For the text-containing cell, return its midpoint in [X, Y] coordinate format. 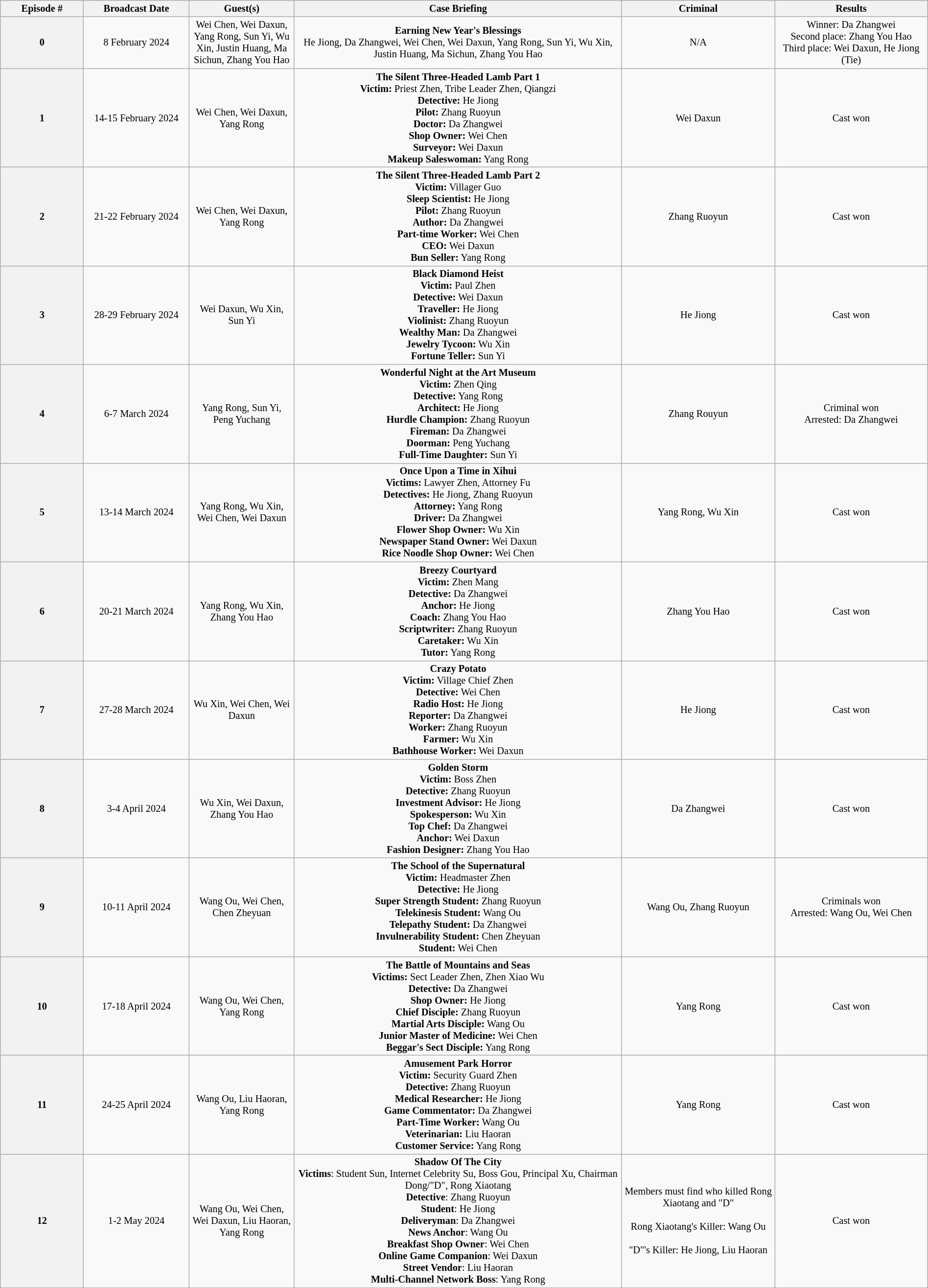
Zhang Rouyun [698, 414]
Yang Rong, Wu Xin [698, 512]
1 [42, 118]
12 [42, 1221]
20-21 March 2024 [136, 611]
Wu Xin, Wei Daxun, Zhang You Hao [242, 808]
Guest(s) [242, 8]
Results [852, 8]
Wang Ou, Zhang Ruoyun [698, 907]
Yang Rong, Wu Xin, Wei Chen, Wei Daxun [242, 512]
Wang Ou, Wei Chen, Yang Rong [242, 1006]
Da Zhangwei [698, 808]
13-14 March 2024 [136, 512]
6-7 March 2024 [136, 414]
Wang Ou, Liu Haoran, Yang Rong [242, 1104]
8 February 2024 [136, 43]
Case Briefing [458, 8]
6 [42, 611]
N/A [698, 43]
4 [42, 414]
11 [42, 1104]
10-11 April 2024 [136, 907]
Wang Ou, Wei Chen, Wei Daxun, Liu Haoran, Yang Rong [242, 1221]
Yang Rong, Sun Yi, Peng Yuchang [242, 414]
Wei Daxun, Wu Xin, Sun Yi [242, 315]
28-29 February 2024 [136, 315]
Yang Rong, Wu Xin, Zhang You Hao [242, 611]
Criminals wonArrested: Wang Ou, Wei Chen [852, 907]
10 [42, 1006]
14-15 February 2024 [136, 118]
5 [42, 512]
2 [42, 216]
Zhang You Hao [698, 611]
Broadcast Date [136, 8]
27-28 March 2024 [136, 710]
21-22 February 2024 [136, 216]
8 [42, 808]
0 [42, 43]
1-2 May 2024 [136, 1221]
Wang Ou, Wei Chen, Chen Zheyuan [242, 907]
9 [42, 907]
Criminal wonArrested: Da Zhangwei [852, 414]
7 [42, 710]
Episode # [42, 8]
3 [42, 315]
24-25 April 2024 [136, 1104]
Wei Daxun [698, 118]
3-4 April 2024 [136, 808]
Earning New Year's BlessingsHe Jiong, Da Zhangwei, Wei Chen, Wei Daxun, Yang Rong, Sun Yi, Wu Xin, Justin Huang, Ma Sichun, Zhang You Hao [458, 43]
17-18 April 2024 [136, 1006]
Criminal [698, 8]
Winner: Da ZhangweiSecond place: Zhang You HaoThird place: Wei Daxun, He Jiong (Tie) [852, 43]
Members must find who killed Rong Xiaotang and "D"Rong Xiaotang's Killer: Wang Ou"D"'s Killer: He Jiong, Liu Haoran [698, 1221]
Zhang Ruoyun [698, 216]
Wu Xin, Wei Chen, Wei Daxun [242, 710]
Wei Chen, Wei Daxun, Yang Rong, Sun Yi, Wu Xin, Justin Huang, Ma Sichun, Zhang You Hao [242, 43]
